Identify which cell holds the provided text, then report its [x, y] central coordinate. 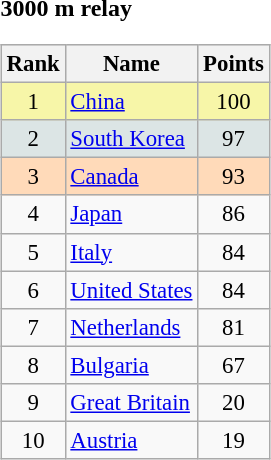
97 [234, 139]
Austria [132, 440]
6 [33, 290]
Canada [132, 177]
China [132, 102]
Netherlands [132, 327]
8 [33, 365]
67 [234, 365]
20 [234, 402]
5 [33, 252]
7 [33, 327]
4 [33, 214]
100 [234, 102]
10 [33, 440]
2 [33, 139]
Bulgaria [132, 365]
Japan [132, 214]
19 [234, 440]
93 [234, 177]
South Korea [132, 139]
Points [234, 64]
United States [132, 290]
Great Britain [132, 402]
1 [33, 102]
Name [132, 64]
9 [33, 402]
86 [234, 214]
Italy [132, 252]
Rank [33, 64]
81 [234, 327]
3 [33, 177]
